Search for the cell housing the specified text and yield its [x, y] center coordinate. 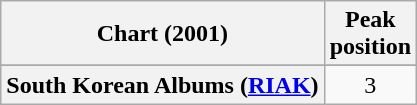
Chart (2001) [162, 34]
South Korean Albums (RIAK) [162, 85]
Peakposition [370, 34]
3 [370, 85]
